Identify which cell holds the provided text, then report its [x, y] central coordinate. 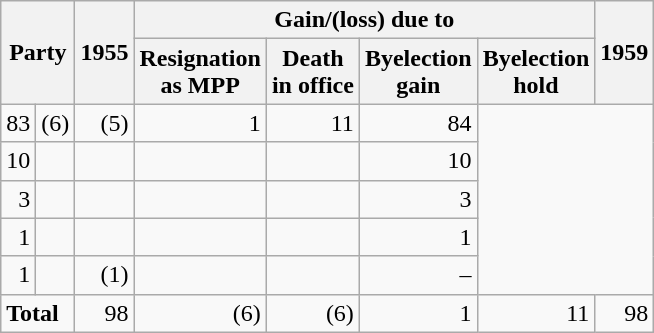
– [418, 275]
Resignationas MPP [200, 72]
Byelectionhold [536, 72]
83 [18, 123]
84 [418, 123]
1955 [104, 52]
(1) [104, 275]
(5) [104, 123]
Party [38, 52]
Deathin office [312, 72]
Gain/(loss) due to [364, 20]
1959 [624, 52]
Total [38, 313]
Byelectiongain [418, 72]
